Output the (X, Y) coordinate of the center of the cell containing the given text.  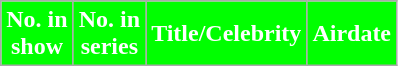
No. in series (109, 34)
Title/Celebrity (226, 34)
Airdate (352, 34)
No. in show (37, 34)
